Capture the cell that displays the provided text and extract its [x, y] central coordinate. 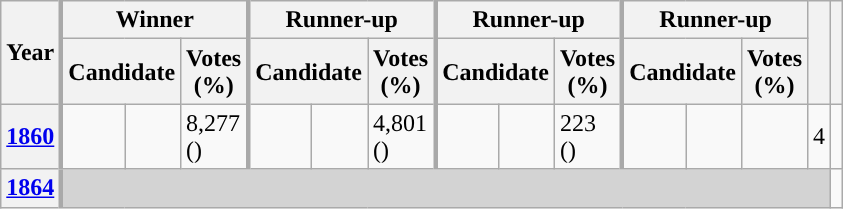
1864 [32, 188]
4,801() [402, 136]
Winner [154, 20]
8,277() [215, 136]
1860 [32, 136]
Year [32, 52]
223() [588, 136]
4 [820, 136]
